Scan for the cell matching the given text and deliver its (X, Y) coordinate at center. 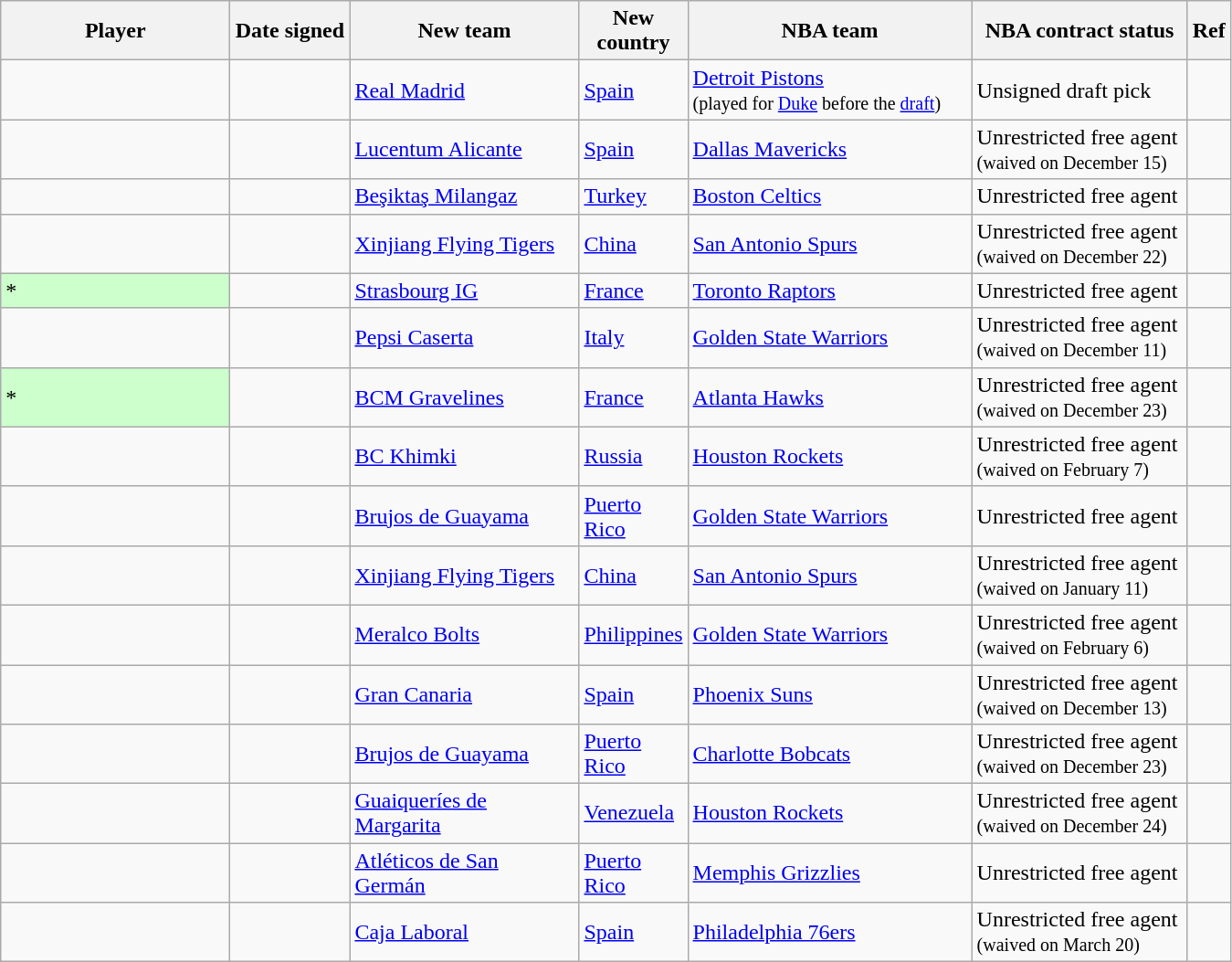
Date signed (290, 31)
Venezuela (634, 813)
Unrestricted free agent(waived on December 11) (1079, 338)
Boston Celtics (829, 196)
Unrestricted free agent(waived on February 7) (1079, 457)
Philippines (634, 634)
Turkey (634, 196)
Detroit Pistons(played for Duke before the draft) (829, 90)
Phoenix Suns (829, 694)
New country (634, 31)
BCM Gravelines (464, 396)
Strasbourg IG (464, 291)
Guaiqueríes de Margarita (464, 813)
Memphis Grizzlies (829, 873)
Gran Canaria (464, 694)
Unrestricted free agent(waived on March 20) (1079, 932)
Lucentum Alicante (464, 150)
Unrestricted free agent(waived on January 11) (1079, 576)
Atlanta Hawks (829, 396)
Italy (634, 338)
Dallas Mavericks (829, 150)
New team (464, 31)
BC Khimki (464, 457)
Charlotte Bobcats (829, 755)
NBA contract status (1079, 31)
Meralco Bolts (464, 634)
Player (115, 31)
Unrestricted free agent(waived on December 13) (1079, 694)
Unrestricted free agent(waived on December 15) (1079, 150)
Unrestricted free agent(waived on December 22) (1079, 243)
NBA team (829, 31)
Beşiktaş Milangaz (464, 196)
Unrestricted free agent(waived on December 24) (1079, 813)
Philadelphia 76ers (829, 932)
Real Madrid (464, 90)
Unrestricted free agent(waived on February 6) (1079, 634)
Toronto Raptors (829, 291)
Pepsi Caserta (464, 338)
Unsigned draft pick (1079, 90)
Atléticos de San Germán (464, 873)
Caja Laboral (464, 932)
Ref (1209, 31)
Russia (634, 457)
